Find where the given text appears and provide that cell's center as [X, Y] coordinate. 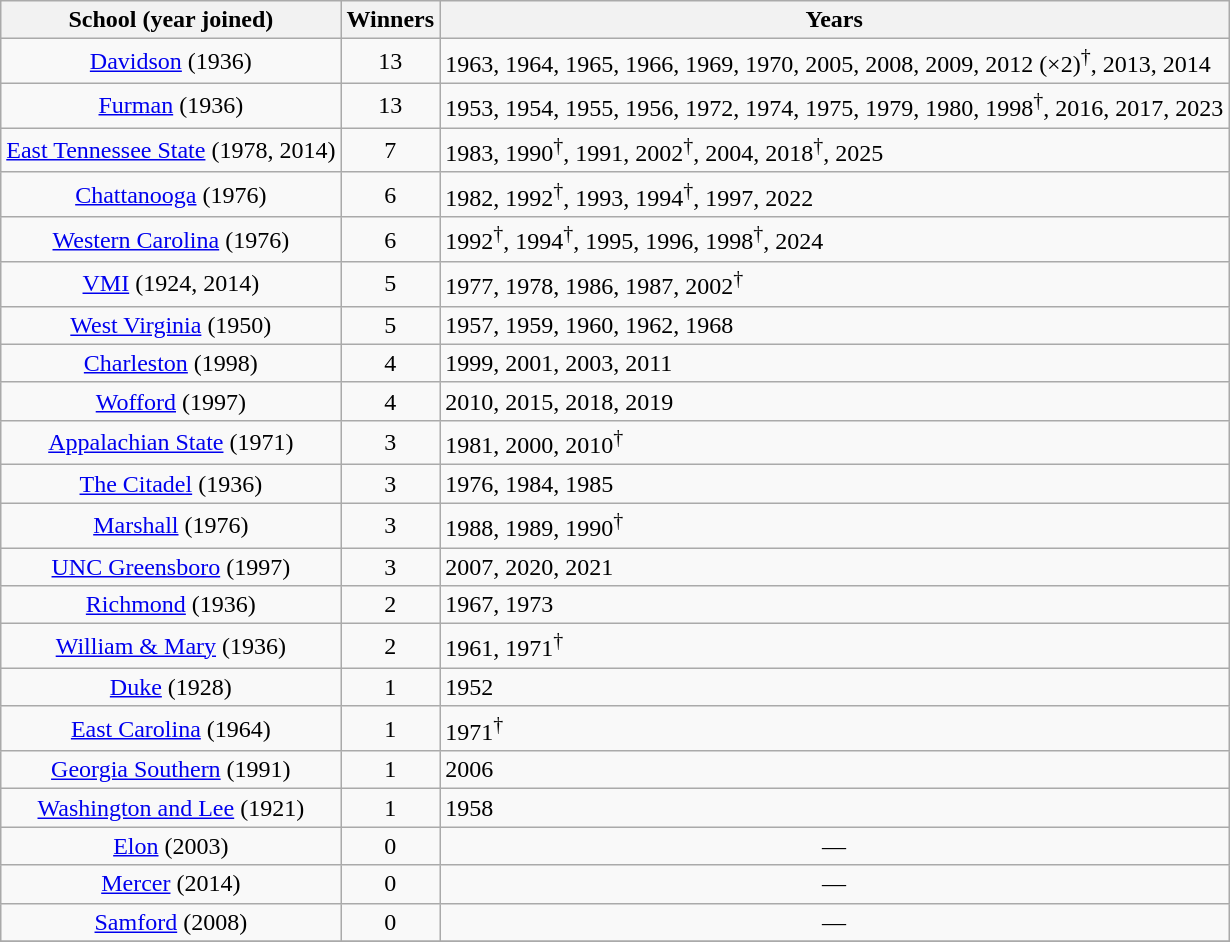
William & Mary (1936) [171, 646]
Years [834, 20]
Appalachian State (1971) [171, 442]
1983, 1990†, 1991, 2002†, 2004, 2018†, 2025 [834, 150]
Mercer (2014) [171, 884]
Georgia Southern (1991) [171, 770]
1977, 1978, 1986, 1987, 2002† [834, 284]
Samford (2008) [171, 922]
Charleston (1998) [171, 363]
Furman (1936) [171, 106]
1971† [834, 728]
Washington and Lee (1921) [171, 808]
Western Carolina (1976) [171, 240]
1958 [834, 808]
Elon (2003) [171, 846]
7 [390, 150]
Wofford (1997) [171, 401]
VMI (1924, 2014) [171, 284]
1963, 1964, 1965, 1966, 1969, 1970, 2005, 2008, 2009, 2012 (×2)†, 2013, 2014 [834, 62]
2010, 2015, 2018, 2019 [834, 401]
Duke (1928) [171, 687]
1992†, 1994†, 1995, 1996, 1998†, 2024 [834, 240]
Marshall (1976) [171, 526]
Chattanooga (1976) [171, 194]
1999, 2001, 2003, 2011 [834, 363]
1957, 1959, 1960, 1962, 1968 [834, 325]
1961, 1971† [834, 646]
1981, 2000, 2010† [834, 442]
East Tennessee State (1978, 2014) [171, 150]
1953, 1954, 1955, 1956, 1972, 1974, 1975, 1979, 1980, 1998†, 2016, 2017, 2023 [834, 106]
School (year joined) [171, 20]
Davidson (1936) [171, 62]
1952 [834, 687]
2006 [834, 770]
1988, 1989, 1990† [834, 526]
Richmond (1936) [171, 605]
1967, 1973 [834, 605]
The Citadel (1936) [171, 484]
West Virginia (1950) [171, 325]
1976, 1984, 1985 [834, 484]
East Carolina (1964) [171, 728]
1982, 1992†, 1993, 1994†, 1997, 2022 [834, 194]
Winners [390, 20]
2007, 2020, 2021 [834, 567]
UNC Greensboro (1997) [171, 567]
